Determine the [X, Y] coordinate at the center of the cell enclosing the given text.  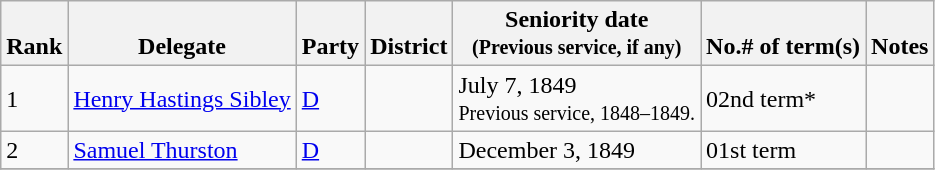
Rank [34, 34]
District [409, 34]
Notes [900, 34]
01st term [784, 150]
December 3, 1849 [577, 150]
Henry Hastings Sibley [182, 98]
Delegate [182, 34]
2 [34, 150]
Seniority date(Previous service, if any) [577, 34]
Samuel Thurston [182, 150]
1 [34, 98]
July 7, 1849Previous service, 1848–1849. [577, 98]
Party [330, 34]
02nd term* [784, 98]
No.# of term(s) [784, 34]
